Identify which cell holds the provided text, then report its [x, y] central coordinate. 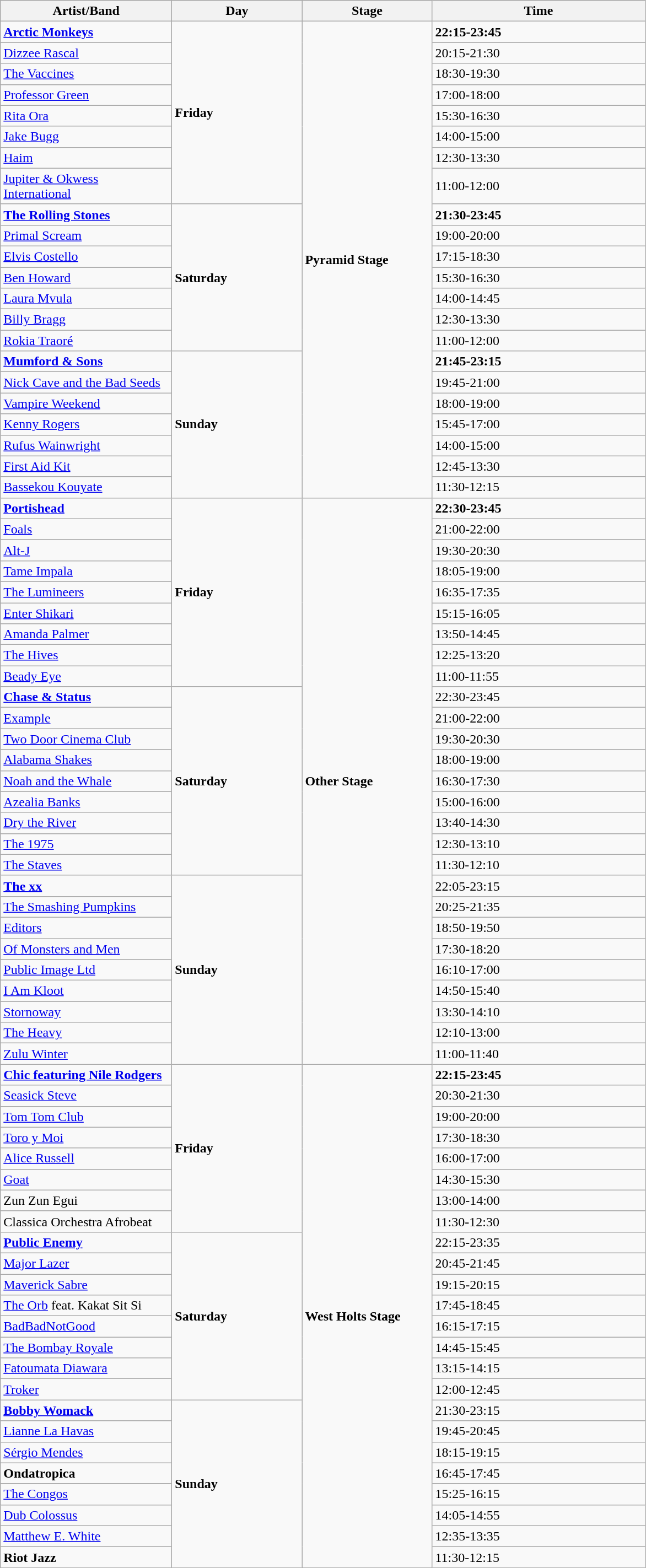
16:45-17:45 [539, 1473]
Two Door Cinema Club [86, 739]
Billy Bragg [86, 320]
The xx [86, 886]
12:25-13:20 [539, 655]
Matthew E. White [86, 1536]
Toro y Moi [86, 1138]
21:30-23:15 [539, 1410]
Sérgio Mendes [86, 1452]
Portishead [86, 508]
Artist/Band [86, 11]
Day [237, 11]
Mumford & Sons [86, 362]
Alabama Shakes [86, 760]
17:15-18:30 [539, 256]
Dub Colossus [86, 1515]
16:15-17:15 [539, 1327]
16:35-17:35 [539, 592]
12:45-13:30 [539, 466]
Noah and the Whale [86, 781]
Riot Jazz [86, 1557]
13:30-14:10 [539, 1012]
12:30-13:10 [539, 844]
Vampire Weekend [86, 403]
Alt-J [86, 550]
Fatoumata Diawara [86, 1368]
Tame Impala [86, 571]
Other Stage [367, 781]
Stornoway [86, 1012]
20:30-21:30 [539, 1096]
14:50-15:40 [539, 991]
17:30-18:20 [539, 949]
Rokia Traoré [86, 341]
14:45-15:45 [539, 1348]
The Heavy [86, 1033]
19:45-20:45 [539, 1431]
20:25-21:35 [539, 907]
Jupiter & Okwess International [86, 186]
The Staves [86, 865]
Pyramid Stage [367, 260]
14:00-14:45 [539, 299]
The Smashing Pumpkins [86, 907]
17:45-18:45 [539, 1306]
Major Lazer [86, 1263]
11:30-12:30 [539, 1221]
Kenny Rogers [86, 424]
Zun Zun Egui [86, 1200]
The 1975 [86, 844]
18:05-19:00 [539, 571]
Arctic Monkeys [86, 32]
Tom Tom Club [86, 1117]
11:30-12:10 [539, 865]
Classica Orchestra Afrobeat [86, 1221]
18:50-19:50 [539, 928]
The Congos [86, 1494]
12:35-13:35 [539, 1536]
Ondatropica [86, 1473]
Dizzee Rascal [86, 53]
Bassekou Kouyate [86, 487]
Bobby Womack [86, 1410]
The Bombay Royale [86, 1348]
The Rolling Stones [86, 214]
Enter Shikari [86, 613]
Laura Mvula [86, 299]
Goat [86, 1179]
Zulu Winter [86, 1054]
Professor Green [86, 95]
13:40-14:30 [539, 823]
Amanda Palmer [86, 634]
BadBadNotGood [86, 1327]
Jake Bugg [86, 137]
15:25-16:15 [539, 1494]
20:15-21:30 [539, 53]
Chic featuring Nile Rodgers [86, 1075]
16:30-17:30 [539, 781]
Alice Russell [86, 1159]
18:30-19:30 [539, 74]
22:05-23:15 [539, 886]
Editors [86, 928]
21:30-23:45 [539, 214]
Haim [86, 158]
The Lumineers [86, 592]
Of Monsters and Men [86, 949]
17:00-18:00 [539, 95]
Example [86, 718]
Nick Cave and the Bad Seeds [86, 382]
Maverick Sabre [86, 1285]
16:00-17:00 [539, 1159]
Lianne La Havas [86, 1431]
16:10-17:00 [539, 970]
20:45-21:45 [539, 1263]
14:30-15:30 [539, 1179]
21:45-23:15 [539, 362]
The Vaccines [86, 74]
15:45-17:00 [539, 424]
Seasick Steve [86, 1096]
15:00-16:00 [539, 802]
Elvis Costello [86, 256]
Public Enemy [86, 1242]
Primal Scream [86, 235]
11:00-11:40 [539, 1054]
13:00-14:00 [539, 1200]
Time [539, 11]
13:50-14:45 [539, 634]
12:00-12:45 [539, 1389]
The Orb feat. Kakat Sit Si [86, 1306]
Azealia Banks [86, 802]
19:15-20:15 [539, 1285]
West Holts Stage [367, 1316]
12:10-13:00 [539, 1033]
15:15-16:05 [539, 613]
Beady Eye [86, 676]
11:00-11:55 [539, 676]
Dry the River [86, 823]
19:45-21:00 [539, 382]
Rita Ora [86, 116]
13:15-14:15 [539, 1368]
14:05-14:55 [539, 1515]
Foals [86, 529]
I Am Kloot [86, 991]
Stage [367, 11]
Chase & Status [86, 697]
18:15-19:15 [539, 1452]
The Hives [86, 655]
Rufus Wainwright [86, 445]
22:15-23:35 [539, 1242]
17:30-18:30 [539, 1138]
Public Image Ltd [86, 970]
Ben Howard [86, 277]
First Aid Kit [86, 466]
Troker [86, 1389]
